Locate the cell with the specified text and output its [X, Y] center coordinate. 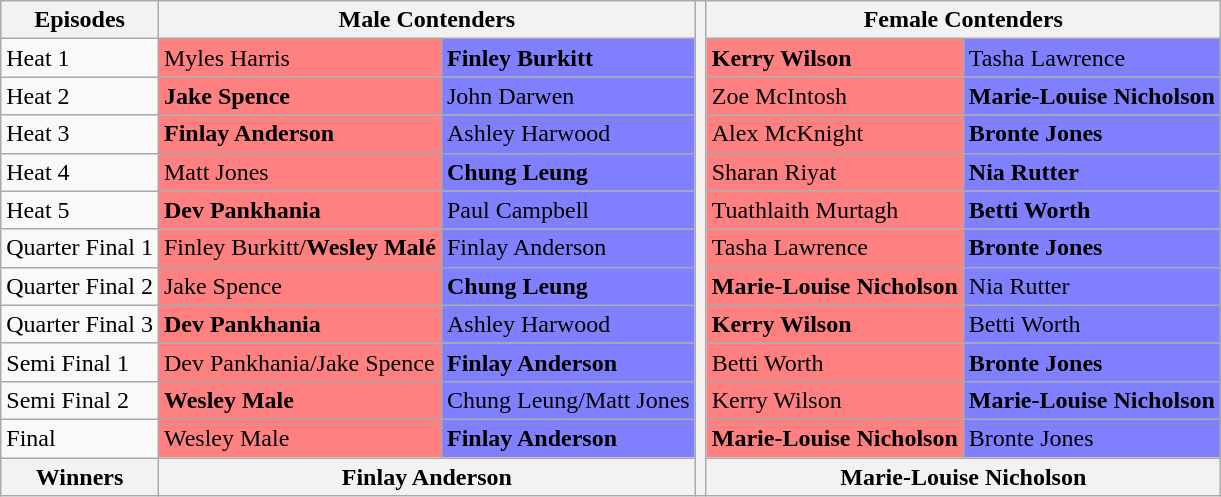
Quarter Final 2 [80, 286]
Semi Final 1 [80, 362]
Final [80, 438]
Quarter Final 1 [80, 248]
Winners [80, 477]
Paul Campbell [568, 210]
Quarter Final 3 [80, 324]
Heat 1 [80, 58]
Myles Harris [300, 58]
Alex McKnight [834, 134]
Zoe McIntosh [834, 96]
Male Contenders [426, 20]
Heat 5 [80, 210]
Matt Jones [300, 172]
Sharan Riyat [834, 172]
Episodes [80, 20]
John Darwen [568, 96]
Heat 4 [80, 172]
Finley Burkitt [568, 58]
Heat 2 [80, 96]
Female Contenders [963, 20]
Heat 3 [80, 134]
Chung Leung/Matt Jones [568, 400]
Finley Burkitt/Wesley Malé [300, 248]
Tuathlaith Murtagh [834, 210]
Dev Pankhania/Jake Spence [300, 362]
Semi Final 2 [80, 400]
